For the text-containing cell, return its midpoint in [X, Y] coordinate format. 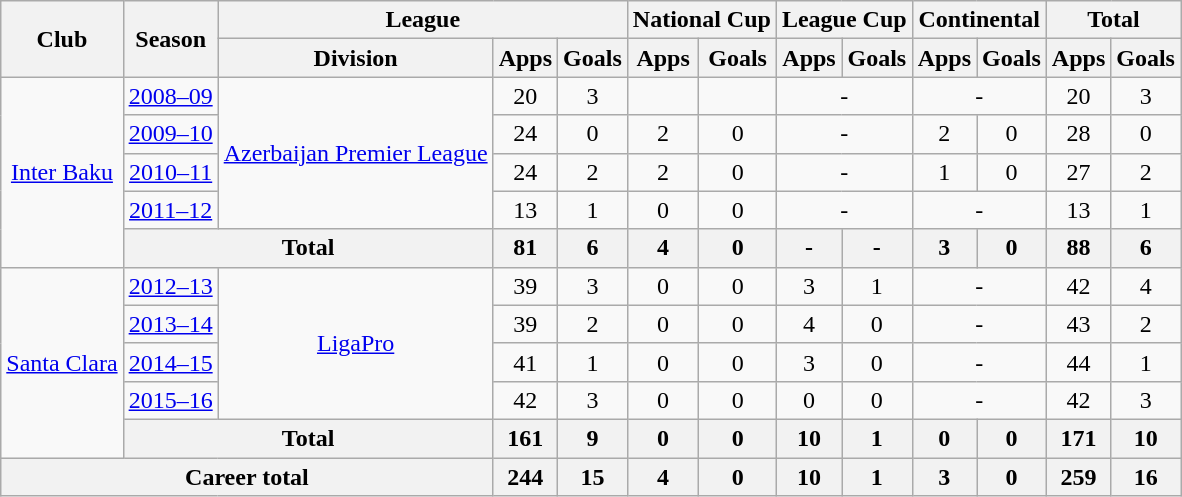
Career total [247, 477]
161 [525, 438]
Division [356, 58]
2009–10 [170, 134]
Continental [979, 20]
2012–13 [170, 286]
244 [525, 477]
15 [593, 477]
43 [1078, 324]
2010–11 [170, 172]
16 [1146, 477]
Season [170, 39]
88 [1078, 248]
259 [1078, 477]
41 [525, 362]
2013–14 [170, 324]
2008–09 [170, 96]
Inter Baku [62, 172]
81 [525, 248]
2014–15 [170, 362]
171 [1078, 438]
44 [1078, 362]
27 [1078, 172]
Azerbaijan Premier League [356, 153]
Club [62, 39]
28 [1078, 134]
9 [593, 438]
Santa Clara [62, 362]
2011–12 [170, 210]
League Cup [844, 20]
League [422, 20]
2015–16 [170, 400]
LigaPro [356, 343]
National Cup [702, 20]
